Return the [X, Y] coordinate for the center point of the cell that contains the specified text.  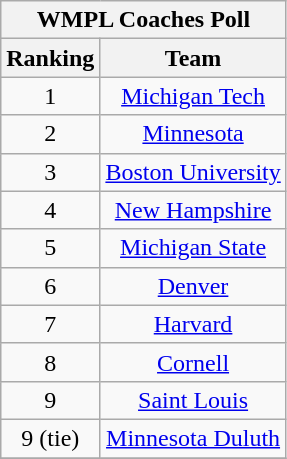
Denver [193, 286]
3 [50, 172]
Team [193, 58]
6 [50, 286]
8 [50, 362]
1 [50, 96]
Harvard [193, 324]
Cornell [193, 362]
Michigan Tech [193, 96]
9 [50, 400]
Minnesota [193, 134]
WMPL Coaches Poll [144, 20]
Saint Louis [193, 400]
Ranking [50, 58]
New Hampshire [193, 210]
Michigan State [193, 248]
Minnesota Duluth [193, 438]
2 [50, 134]
5 [50, 248]
9 (tie) [50, 438]
7 [50, 324]
4 [50, 210]
Boston University [193, 172]
